From the cell containing the given text, extract its center point as (x, y) coordinate. 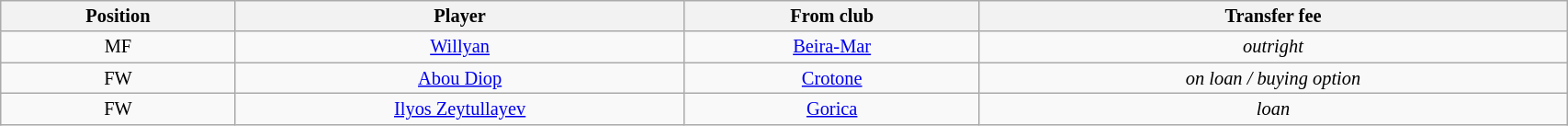
From club (832, 16)
Ilyos Zeytullayev (459, 109)
MF (118, 47)
Transfer fee (1273, 16)
Gorica (832, 109)
Crotone (832, 78)
loan (1273, 109)
on loan / buying option (1273, 78)
Beira-Mar (832, 47)
outright (1273, 47)
Abou Diop (459, 78)
Willyan (459, 47)
Player (459, 16)
Position (118, 16)
